Locate the cell with the specified text and output its (X, Y) center coordinate. 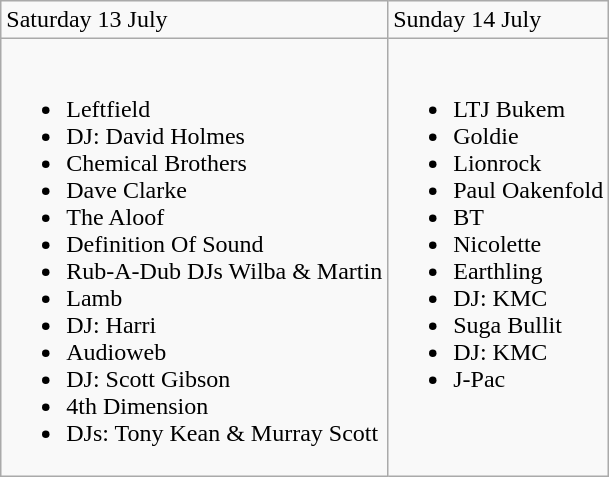
Saturday 13 July (194, 20)
Sunday 14 July (498, 20)
LTJ BukemGoldieLionrockPaul OakenfoldBTNicoletteEarthlingDJ: KMCSuga BullitDJ: KMCJ-Pac (498, 258)
